Return [x, y] of the center of cell containing provided text 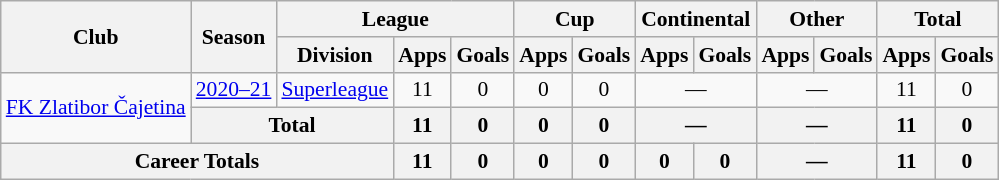
Cup [574, 19]
Other [816, 19]
2020–21 [234, 90]
Club [96, 36]
Season [234, 36]
Continental [696, 19]
FK Zlatibor Čajetina [96, 108]
Superleague [334, 90]
League [395, 19]
Division [334, 55]
Career Totals [197, 162]
